For the text-containing cell, return its midpoint in [X, Y] coordinate format. 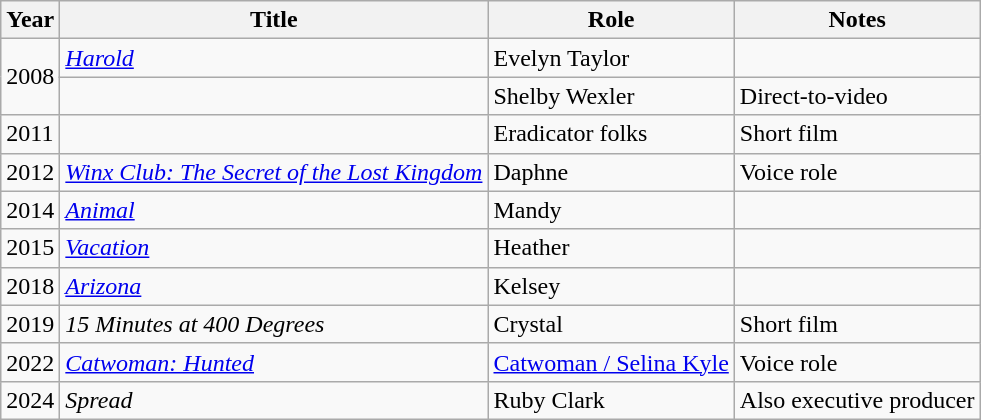
Animal [274, 210]
2022 [30, 362]
Winx Club: The Secret of the Lost Kingdom [274, 172]
Also executive producer [857, 400]
Daphne [611, 172]
Heather [611, 248]
Mandy [611, 210]
Direct-to-video [857, 96]
Role [611, 20]
Crystal [611, 324]
Harold [274, 58]
Ruby Clark [611, 400]
Catwoman / Selina Kyle [611, 362]
Arizona [274, 286]
Spread [274, 400]
2014 [30, 210]
2011 [30, 134]
Catwoman: Hunted [274, 362]
15 Minutes at 400 Degrees [274, 324]
Year [30, 20]
Title [274, 20]
2018 [30, 286]
Vacation [274, 248]
Eradicator folks [611, 134]
2024 [30, 400]
2019 [30, 324]
Notes [857, 20]
Evelyn Taylor [611, 58]
2015 [30, 248]
Shelby Wexler [611, 96]
2012 [30, 172]
Kelsey [611, 286]
2008 [30, 77]
